Extract the [x, y] coordinate from the center of the cell holding the provided text.  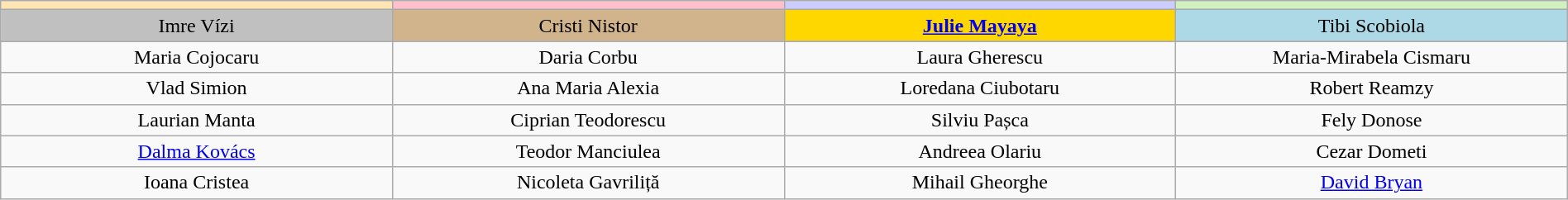
Teodor Manciulea [588, 151]
Robert Reamzy [1372, 88]
Loredana Ciubotaru [980, 88]
Dalma Kovács [197, 151]
Ioana Cristea [197, 183]
Daria Corbu [588, 57]
Imre Vízi [197, 26]
Laurian Manta [197, 120]
Cristi Nistor [588, 26]
Ciprian Teodorescu [588, 120]
Julie Mayaya [980, 26]
Cezar Dometi [1372, 151]
Tibi Scobiola [1372, 26]
David Bryan [1372, 183]
Vlad Simion [197, 88]
Fely Donose [1372, 120]
Silviu Pașca [980, 120]
Laura Gherescu [980, 57]
Andreea Olariu [980, 151]
Mihail Gheorghe [980, 183]
Ana Maria Alexia [588, 88]
Nicoleta Gavriliță [588, 183]
Maria Cojocaru [197, 57]
Maria-Mirabela Cismaru [1372, 57]
